Capture the cell that displays the provided text and extract its [x, y] central coordinate. 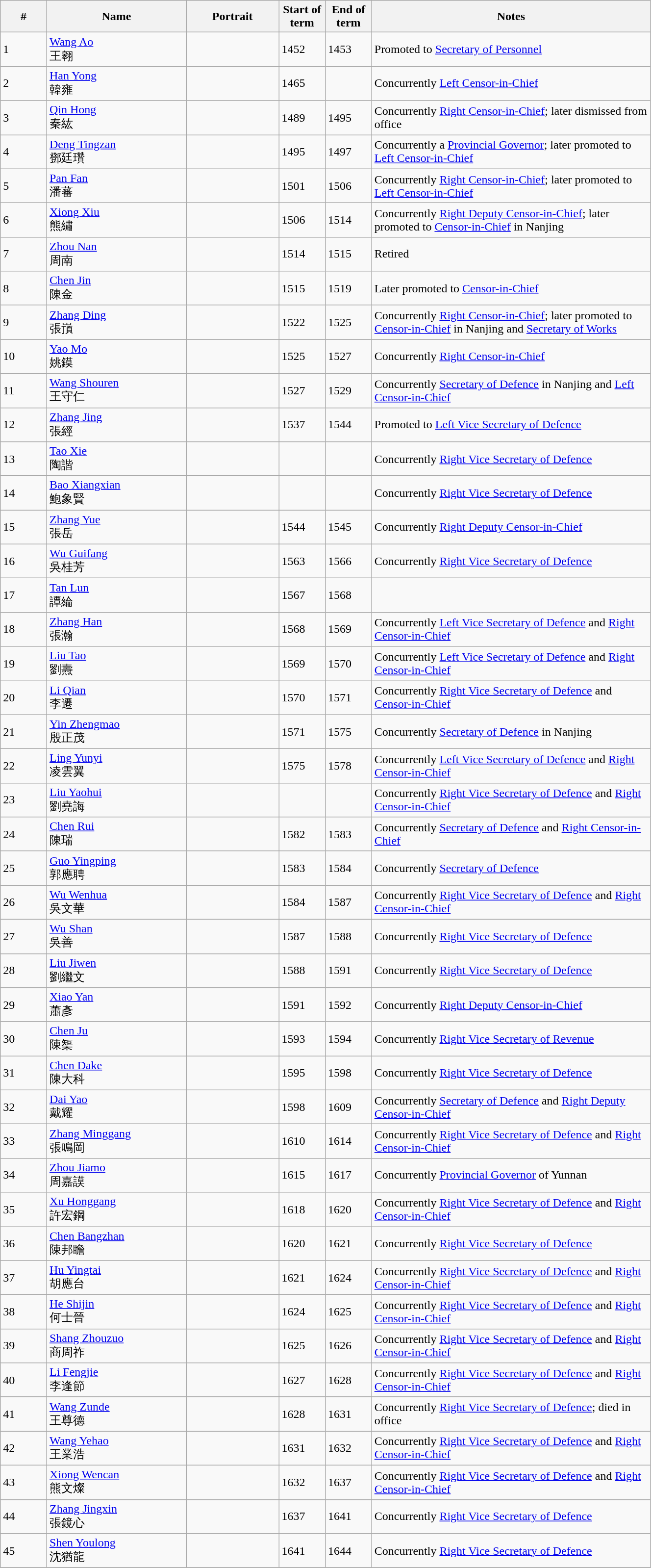
24 [24, 834]
Wang Ao王翱 [116, 50]
Shang Zhouzuo商周祚 [116, 1346]
Zhang Yue張岳 [116, 527]
1626 [349, 1346]
34 [24, 1175]
Chen Jin陳金 [116, 288]
Liu Yaohui劉堯誨 [116, 800]
1627 [302, 1380]
1567 [302, 595]
Zhou Jiamo周嘉謨 [116, 1175]
Wang Zunde王尊德 [116, 1414]
30 [24, 1039]
Yin Zhengmao殷正茂 [116, 732]
19 [24, 664]
11 [24, 390]
Pan Fan潘蕃 [116, 186]
Xiong Xiu熊繡 [116, 220]
Qin Hong秦紘 [116, 118]
Wang Shouren王守仁 [116, 390]
39 [24, 1346]
17 [24, 595]
Xiao Yan蕭彥 [116, 1005]
2 [24, 83]
Promoted to Left Vice Secretary of Defence [511, 425]
12 [24, 425]
Li Fengjie李逢節 [116, 1380]
Hu Yingtai胡應台 [116, 1278]
1610 [302, 1141]
5 [24, 186]
Name [116, 17]
# [24, 17]
Dai Yao戴耀 [116, 1107]
Liu Tao劉燾 [116, 664]
Han Yong韓雍 [116, 83]
1537 [302, 425]
Concurrently a Provincial Governor; later promoted to Left Censor-in-Chief [511, 152]
1618 [302, 1209]
Xiong Wencan熊文燦 [116, 1482]
Zhang Ding張嵿 [116, 322]
16 [24, 561]
43 [24, 1482]
33 [24, 1141]
1501 [302, 186]
21 [24, 732]
Concurrently Right Vice Secretary of Defence and Censor-in-Chief [511, 698]
44 [24, 1517]
Wu Guifang吳桂芳 [116, 561]
1545 [349, 527]
6 [24, 220]
Concurrently Right Censor-in-Chief [511, 357]
Liu Jiwen劉繼文 [116, 971]
Concurrently Right Vice Secretary of Defence; died in office [511, 1414]
Concurrently Provincial Governor of Yunnan [511, 1175]
1563 [302, 561]
1578 [349, 766]
29 [24, 1005]
1615 [302, 1175]
40 [24, 1380]
Concurrently Right Deputy Censor-in-Chief; later promoted to Censor-in-Chief in Nanjing [511, 220]
31 [24, 1073]
Start of term [302, 17]
Ling Yunyi凌雲翼 [116, 766]
Concurrently Right Censor-in-Chief; later promoted to Censor-in-Chief in Nanjing and Secretary of Works [511, 322]
1609 [349, 1107]
Li Qian李遷 [116, 698]
1566 [349, 561]
38 [24, 1312]
1519 [349, 288]
Xu Honggang許宏鋼 [116, 1209]
Concurrently Secretary of Defence in Nanjing [511, 732]
Concurrently Secretary of Defence in Nanjing and Left Censor-in-Chief [511, 390]
Concurrently Left Censor-in-Chief [511, 83]
Concurrently Right Censor-in-Chief; later promoted to Left Censor-in-Chief [511, 186]
1644 [349, 1551]
4 [24, 152]
1 [24, 50]
Zhang Jing張經 [116, 425]
Deng Tingzan鄧廷瓚 [116, 152]
15 [24, 527]
3 [24, 118]
1529 [349, 390]
25 [24, 868]
Concurrently Right Vice Secretary of Revenue [511, 1039]
13 [24, 459]
1453 [349, 50]
Promoted to Secretary of Personnel [511, 50]
Chen Ju陳榘 [116, 1039]
Zhang Minggang張鳴岡 [116, 1141]
1595 [302, 1073]
1592 [349, 1005]
1593 [302, 1039]
Zhang Jingxin張鏡心 [116, 1517]
Later promoted to Censor-in-Chief [511, 288]
Concurrently Secretary of Defence [511, 868]
Retired [511, 254]
23 [24, 800]
28 [24, 971]
7 [24, 254]
14 [24, 493]
1617 [349, 1175]
1522 [302, 322]
8 [24, 288]
Shen Youlong沈猶龍 [116, 1551]
42 [24, 1448]
20 [24, 698]
45 [24, 1551]
Bao Xiangxian鮑象賢 [116, 493]
Chen Dake陳大科 [116, 1073]
1582 [302, 834]
End of term [349, 17]
Yao Mo姚鏌 [116, 357]
Concurrently Secretary of Defence and Right Deputy Censor-in-Chief [511, 1107]
Portrait [232, 17]
22 [24, 766]
41 [24, 1414]
Zhang Han張瀚 [116, 629]
10 [24, 357]
26 [24, 902]
Notes [511, 17]
Concurrently Secretary of Defence and Right Censor-in-Chief [511, 834]
Chen Bangzhan陳邦瞻 [116, 1243]
Guo Yingping郭應聘 [116, 868]
35 [24, 1209]
18 [24, 629]
32 [24, 1107]
36 [24, 1243]
Concurrently Right Censor-in-Chief; later dismissed from office [511, 118]
Wu Wenhua吳文華 [116, 902]
1489 [302, 118]
37 [24, 1278]
Wang Yehao王業浩 [116, 1448]
Chen Rui陳瑞 [116, 834]
1452 [302, 50]
1614 [349, 1141]
Wu Shan吳善 [116, 936]
Tan Lun譚綸 [116, 595]
27 [24, 936]
Tao Xie陶諧 [116, 459]
1594 [349, 1039]
1497 [349, 152]
9 [24, 322]
He Shijin何士晉 [116, 1312]
Zhou Nan周南 [116, 254]
1465 [302, 83]
